Identify which cell holds the provided text, then report its [x, y] central coordinate. 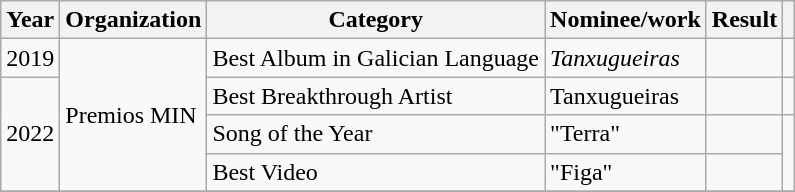
Premios MIN [134, 115]
Best Album in Galician Language [376, 58]
2022 [30, 134]
Result [744, 20]
Category [376, 20]
Nominee/work [626, 20]
Best Video [376, 172]
"Terra" [626, 134]
"Figa" [626, 172]
2019 [30, 58]
Best Breakthrough Artist [376, 96]
Song of the Year [376, 134]
Organization [134, 20]
Year [30, 20]
